From the cell containing the given text, extract its center point as [X, Y] coordinate. 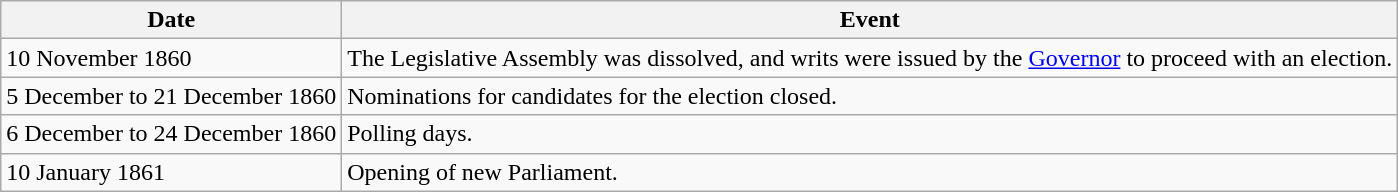
6 December to 24 December 1860 [172, 134]
Nominations for candidates for the election closed. [870, 96]
Date [172, 20]
5 December to 21 December 1860 [172, 96]
Event [870, 20]
The Legislative Assembly was dissolved, and writs were issued by the Governor to proceed with an election. [870, 58]
Opening of new Parliament. [870, 172]
Polling days. [870, 134]
10 November 1860 [172, 58]
10 January 1861 [172, 172]
